Return the (X, Y) coordinate for the center point of the cell that contains the specified text.  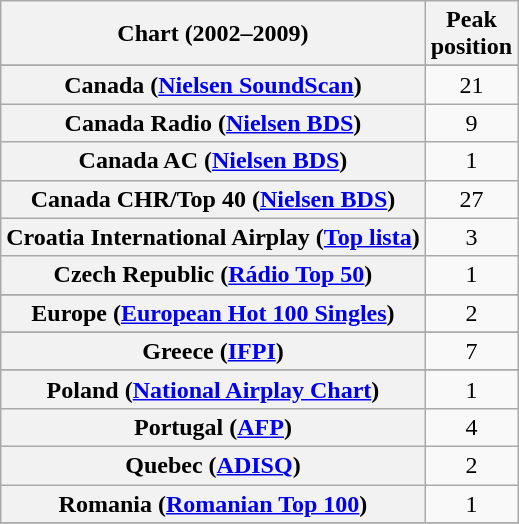
Poland (National Airplay Chart) (213, 389)
3 (471, 237)
Chart (2002–2009) (213, 34)
Canada Radio (Nielsen BDS) (213, 123)
Greece (IFPI) (213, 351)
Romania (Romanian Top 100) (213, 503)
Canada (Nielsen SoundScan) (213, 85)
Europe (European Hot 100 Singles) (213, 313)
Peakposition (471, 34)
27 (471, 199)
21 (471, 85)
7 (471, 351)
Quebec (ADISQ) (213, 465)
9 (471, 123)
Canada AC (Nielsen BDS) (213, 161)
Croatia International Airplay (Top lista) (213, 237)
Czech Republic (Rádio Top 50) (213, 275)
Canada CHR/Top 40 (Nielsen BDS) (213, 199)
4 (471, 427)
Portugal (AFP) (213, 427)
